Determine the [X, Y] coordinate at the center of the cell enclosing the given text.  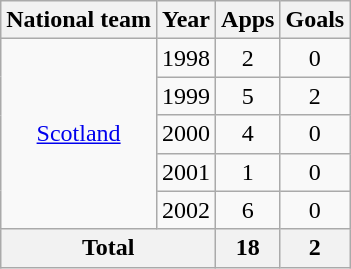
4 [248, 134]
1998 [186, 58]
1999 [186, 96]
1 [248, 172]
5 [248, 96]
Scotland [79, 134]
Total [108, 248]
2001 [186, 172]
National team [79, 20]
6 [248, 210]
2000 [186, 134]
2002 [186, 210]
Goals [315, 20]
Apps [248, 20]
Year [186, 20]
18 [248, 248]
